Find where the given text appears and provide that cell's center as (X, Y) coordinate. 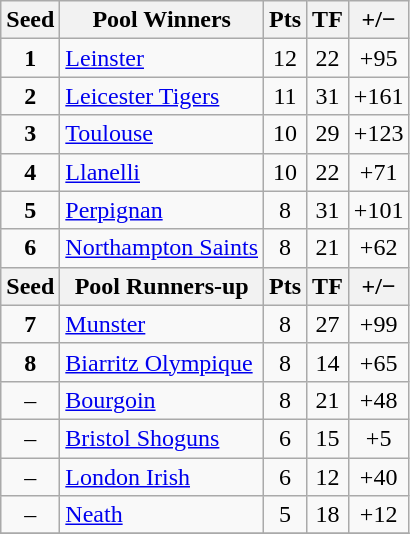
Leicester Tigers (162, 96)
11 (286, 96)
+65 (378, 362)
Perpignan (162, 210)
Pool Runners-up (162, 286)
+95 (378, 58)
18 (328, 515)
Bourgoin (162, 400)
Biarritz Olympique (162, 362)
Pool Winners (162, 20)
+5 (378, 438)
Llanelli (162, 172)
27 (328, 324)
Northampton Saints (162, 248)
+99 (378, 324)
4 (30, 172)
Bristol Shoguns (162, 438)
+71 (378, 172)
2 (30, 96)
15 (328, 438)
7 (30, 324)
+48 (378, 400)
+161 (378, 96)
Leinster (162, 58)
+123 (378, 134)
+12 (378, 515)
14 (328, 362)
+101 (378, 210)
Munster (162, 324)
Neath (162, 515)
3 (30, 134)
+62 (378, 248)
+40 (378, 477)
1 (30, 58)
London Irish (162, 477)
Toulouse (162, 134)
29 (328, 134)
